Detect which cell encompasses the target text, then output its [X, Y] center coordinate. 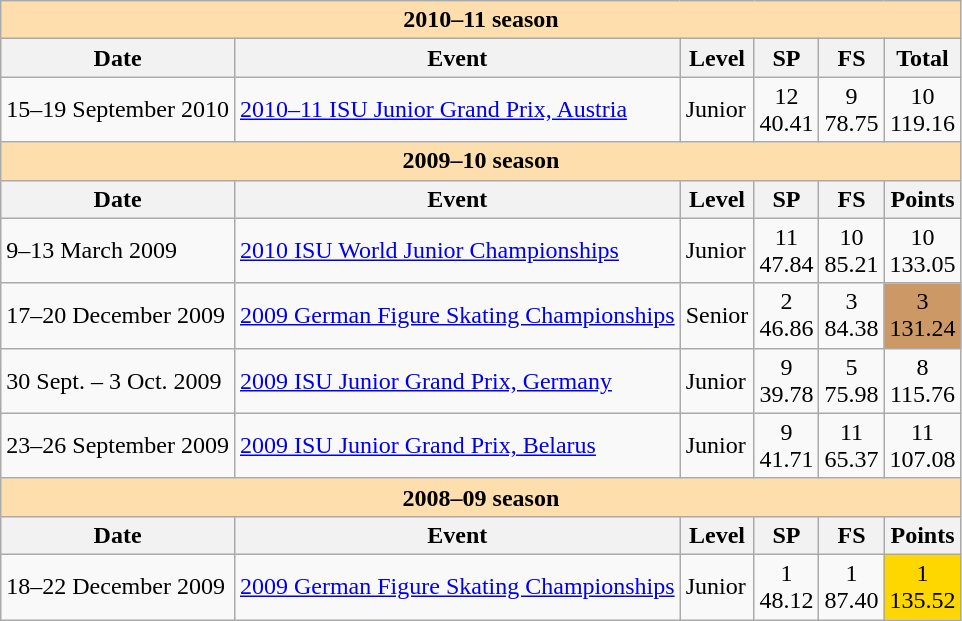
11 107.08 [922, 446]
2 46.86 [786, 316]
9 39.78 [786, 380]
Senior [717, 316]
15–19 September 2010 [118, 110]
11 47.84 [786, 250]
10 85.21 [852, 250]
2008–09 season [481, 497]
10 133.05 [922, 250]
30 Sept. – 3 Oct. 2009 [118, 380]
1 135.52 [922, 586]
2010–11 season [481, 20]
9 41.71 [786, 446]
2010 ISU World Junior Championships [457, 250]
12 40.41 [786, 110]
11 65.37 [852, 446]
3 84.38 [852, 316]
9–13 March 2009 [118, 250]
2009 ISU Junior Grand Prix, Germany [457, 380]
18–22 December 2009 [118, 586]
Total [922, 58]
1 48.12 [786, 586]
3 131.24 [922, 316]
5 75.98 [852, 380]
17–20 December 2009 [118, 316]
1 87.40 [852, 586]
8 115.76 [922, 380]
10 119.16 [922, 110]
23–26 September 2009 [118, 446]
2010–11 ISU Junior Grand Prix, Austria [457, 110]
9 78.75 [852, 110]
2009–10 season [481, 161]
2009 ISU Junior Grand Prix, Belarus [457, 446]
